Detect which cell encompasses the target text, then output its (x, y) center coordinate. 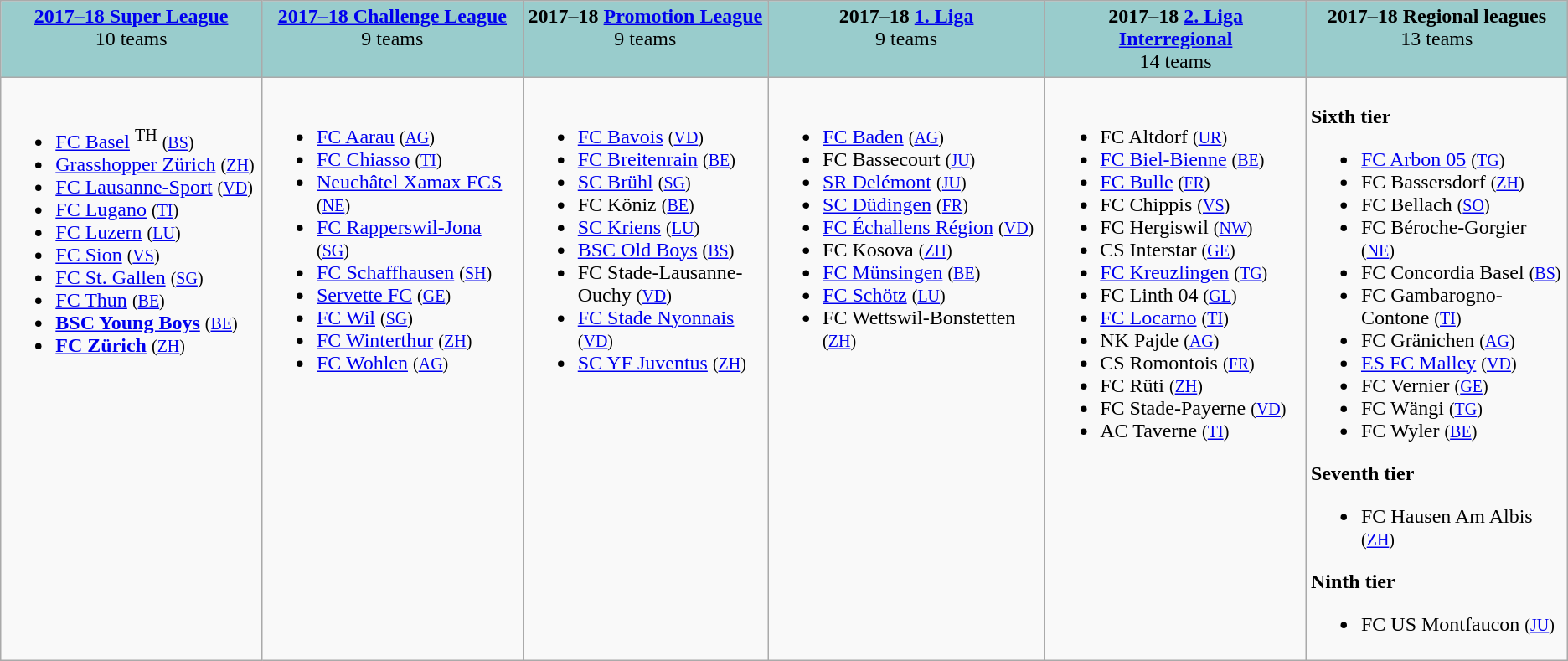
2017–18 Promotion League9 teams (645, 39)
2017–18 Regional leagues13 teams (1436, 39)
2017–18 1. Liga9 teams (906, 39)
2017–18 Challenge League9 teams (392, 39)
2017–18 2. Liga Interregional14 teams (1176, 39)
2017–18 Super League10 teams (132, 39)
